Scan for the cell matching the given text and deliver its [x, y] coordinate at center. 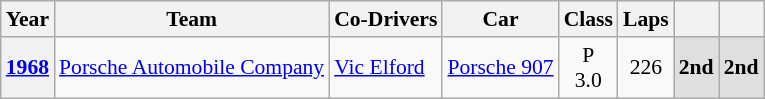
Year [28, 19]
Porsche Automobile Company [192, 68]
1968 [28, 68]
Co-Drivers [386, 19]
P3.0 [588, 68]
Car [500, 19]
Laps [646, 19]
Vic Elford [386, 68]
226 [646, 68]
Team [192, 19]
Porsche 907 [500, 68]
Class [588, 19]
